For the text-containing cell, return its midpoint in [X, Y] coordinate format. 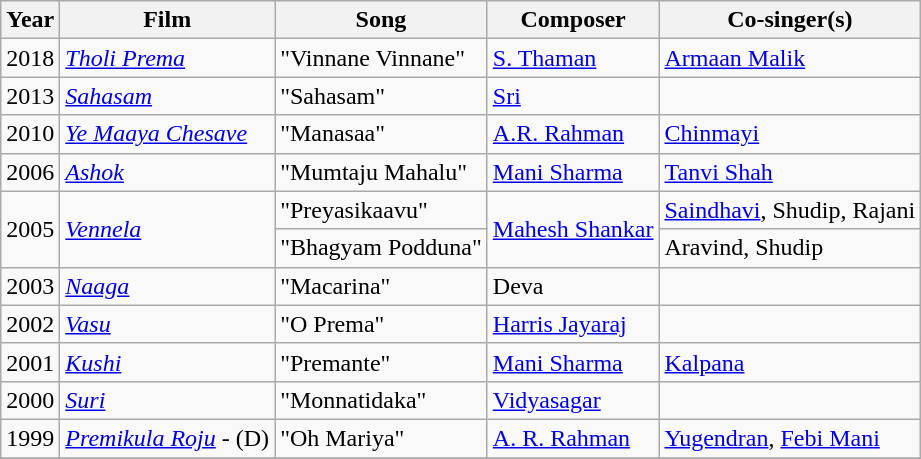
Tanvi Shah [790, 172]
Deva [573, 286]
Song [382, 20]
Kushi [168, 362]
Saindhavi, Shudip, Rajani [790, 210]
Mahesh Shankar [573, 229]
Sahasam [168, 96]
"Monnatidaka" [382, 400]
A. R. Rahman [573, 438]
2002 [30, 324]
Vidyasagar [573, 400]
Co-singer(s) [790, 20]
"Bhagyam Podduna" [382, 248]
Aravind, Shudip [790, 248]
Ye Maaya Chesave [168, 134]
"Premante" [382, 362]
Vennela [168, 229]
Vasu [168, 324]
1999 [30, 438]
Harris Jayaraj [573, 324]
2001 [30, 362]
"Sahasam" [382, 96]
"Preyasikaavu" [382, 210]
A.R. Rahman [573, 134]
2005 [30, 229]
"Mumtaju Mahalu" [382, 172]
2000 [30, 400]
Kalpana [790, 362]
Armaan Malik [790, 58]
2003 [30, 286]
S. Thaman [573, 58]
"Macarina" [382, 286]
2010 [30, 134]
Composer [573, 20]
Premikula Roju - (D) [168, 438]
Year [30, 20]
Suri [168, 400]
Ashok [168, 172]
"O Prema" [382, 324]
Chinmayi [790, 134]
2013 [30, 96]
"Oh Mariya" [382, 438]
2018 [30, 58]
Naaga [168, 286]
"Vinnane Vinnane" [382, 58]
Sri [573, 96]
Film [168, 20]
"Manasaa" [382, 134]
2006 [30, 172]
Yugendran, Febi Mani [790, 438]
Tholi Prema [168, 58]
